Scan for the cell matching the given text and deliver its [x, y] coordinate at center. 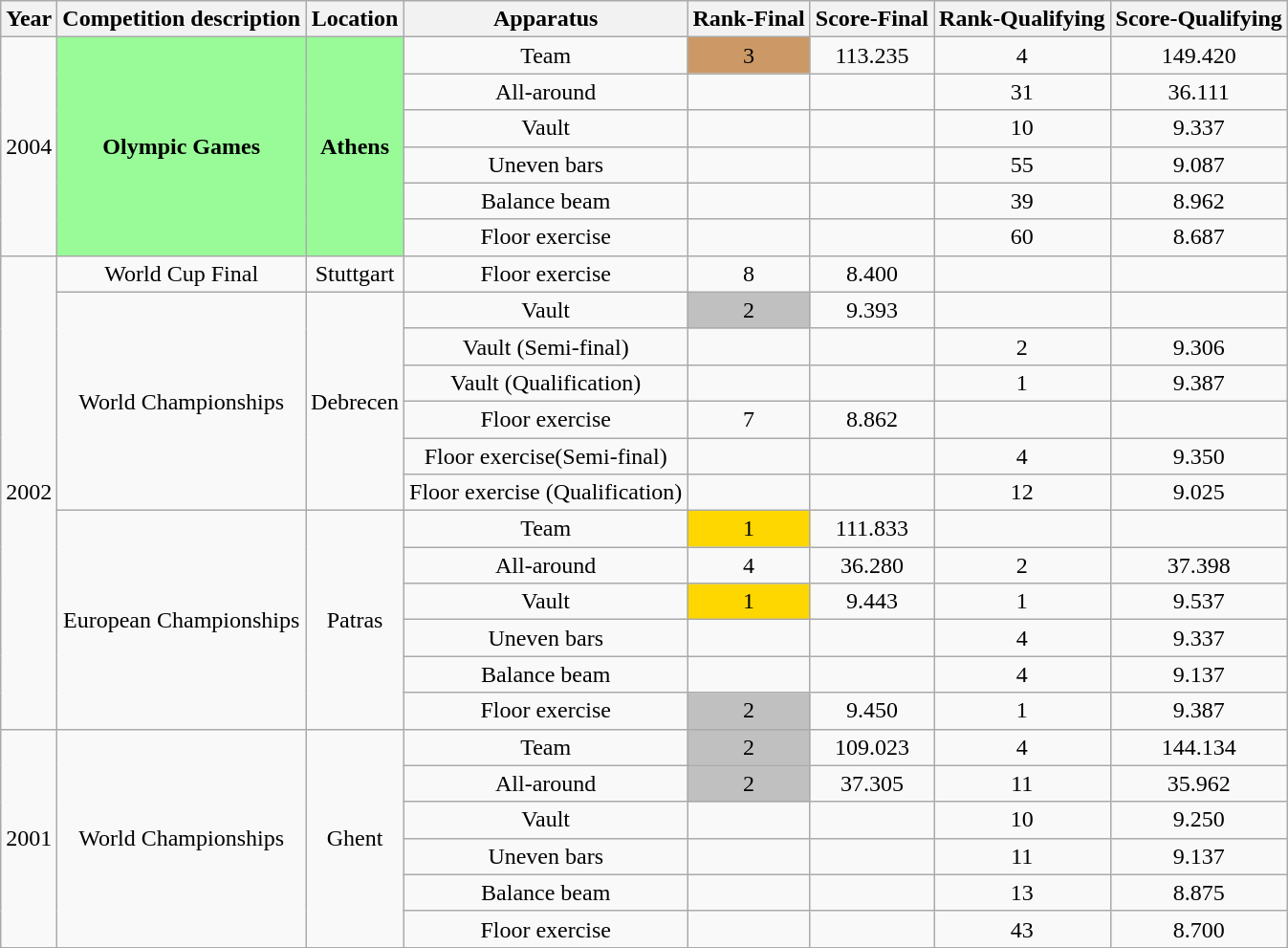
European Championships [182, 620]
Year [29, 19]
36.280 [872, 565]
8.862 [872, 419]
Rank-Qualifying [1022, 19]
Floor exercise(Semi-final) [546, 456]
8.400 [872, 274]
39 [1022, 201]
Location [356, 19]
Athens [356, 146]
Vault (Qualification) [546, 383]
Floor exercise (Qualification) [546, 493]
9.450 [872, 711]
12 [1022, 493]
8.700 [1199, 929]
7 [749, 419]
149.420 [1199, 55]
Ghent [356, 838]
9.350 [1199, 456]
36.111 [1199, 92]
111.833 [872, 529]
Score-Qualifying [1199, 19]
13 [1022, 893]
31 [1022, 92]
2001 [29, 838]
9.025 [1199, 493]
Competition description [182, 19]
Rank-Final [749, 19]
113.235 [872, 55]
Stuttgart [356, 274]
Debrecen [356, 401]
8.962 [1199, 201]
Olympic Games [182, 146]
Patras [356, 620]
43 [1022, 929]
144.134 [1199, 747]
8 [749, 274]
World Cup Final [182, 274]
55 [1022, 165]
9.537 [1199, 602]
Vault (Semi-final) [546, 346]
2002 [29, 492]
37.305 [872, 783]
60 [1022, 237]
9.393 [872, 310]
8.687 [1199, 237]
8.875 [1199, 893]
Score-Final [872, 19]
35.962 [1199, 783]
9.087 [1199, 165]
37.398 [1199, 565]
9.250 [1199, 820]
3 [749, 55]
9.443 [872, 602]
Apparatus [546, 19]
9.306 [1199, 346]
109.023 [872, 747]
2004 [29, 146]
